For the text-containing cell, return its midpoint in (X, Y) coordinate format. 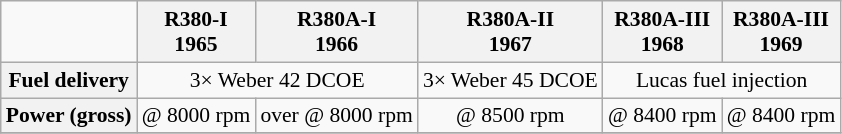
Fuel delivery (69, 80)
R380A-III1968 (662, 32)
Power (gross) (69, 116)
@ 8000 rpm (196, 116)
over @ 8000 rpm (336, 116)
Lucas fuel injection (722, 80)
@ 8500 rpm (510, 116)
R380A-III1969 (782, 32)
R380-I1965 (196, 32)
R380A-II1967 (510, 32)
3× Weber 45 DCOE (510, 80)
R380A-I1966 (336, 32)
3× Weber 42 DCOE (278, 80)
